Find where the given text appears and provide that cell's center as [x, y] coordinate. 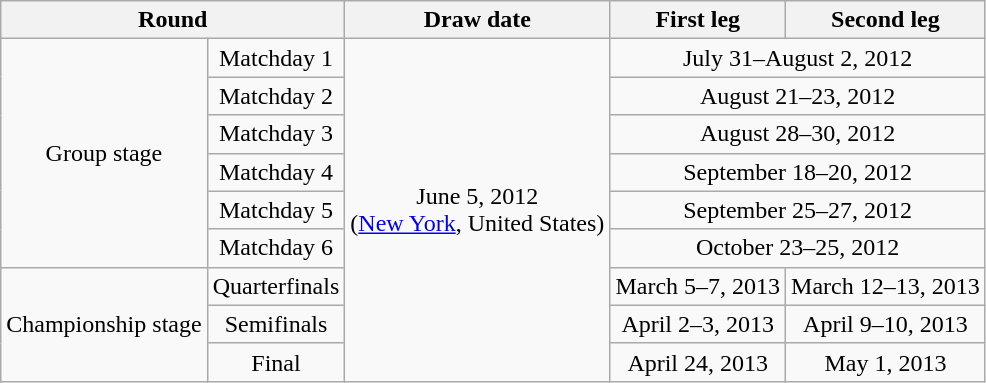
August 28–30, 2012 [798, 134]
April 2–3, 2013 [698, 324]
August 21–23, 2012 [798, 96]
First leg [698, 20]
Second leg [886, 20]
July 31–August 2, 2012 [798, 58]
October 23–25, 2012 [798, 248]
Final [276, 362]
Round [173, 20]
Matchday 3 [276, 134]
April 9–10, 2013 [886, 324]
June 5, 2012(New York, United States) [478, 210]
Group stage [104, 153]
Quarterfinals [276, 286]
Semifinals [276, 324]
Matchday 6 [276, 248]
Matchday 4 [276, 172]
September 25–27, 2012 [798, 210]
May 1, 2013 [886, 362]
September 18–20, 2012 [798, 172]
March 12–13, 2013 [886, 286]
March 5–7, 2013 [698, 286]
Championship stage [104, 324]
Matchday 1 [276, 58]
Matchday 2 [276, 96]
Matchday 5 [276, 210]
April 24, 2013 [698, 362]
Draw date [478, 20]
